Return (X, Y) of the center of cell containing provided text 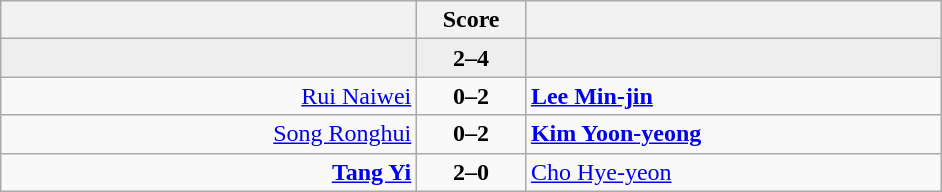
2–0 (472, 172)
Lee Min-jin (733, 96)
Song Ronghui (209, 134)
Kim Yoon-yeong (733, 134)
Score (472, 20)
2–4 (472, 58)
Cho Hye-yeon (733, 172)
Tang Yi (209, 172)
Rui Naiwei (209, 96)
